Detect which cell encompasses the target text, then output its (X, Y) center coordinate. 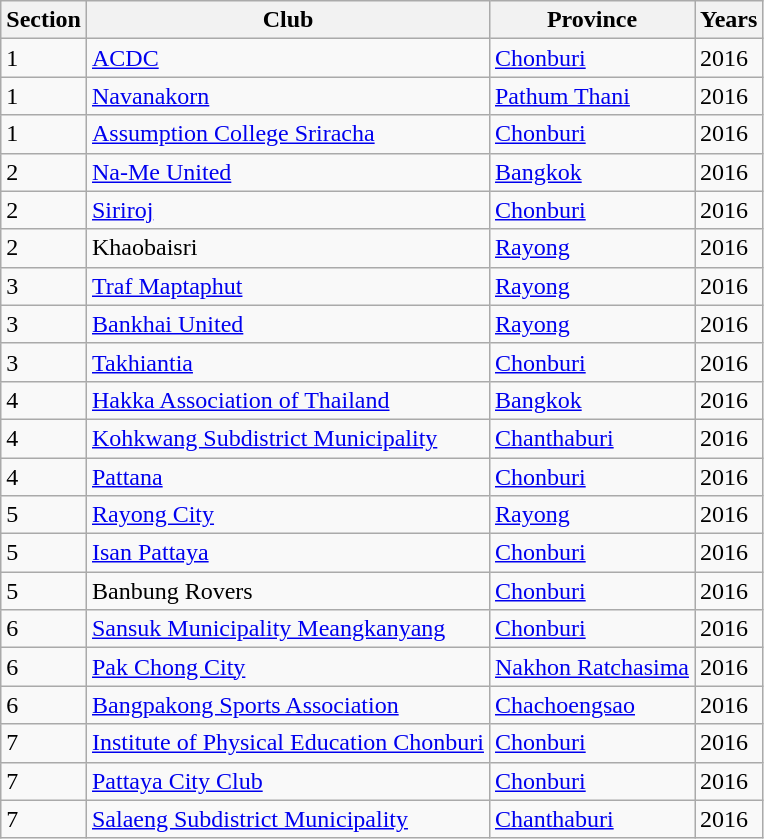
Chachoengsao (592, 705)
Bangpakong Sports Association (288, 705)
Isan Pattaya (288, 553)
Takhiantia (288, 362)
ACDC (288, 58)
Years (728, 20)
Pattana (288, 477)
Traf Maptaphut (288, 286)
Sansuk Municipality Meangkanyang (288, 629)
Section (44, 20)
Hakka Association of Thailand (288, 400)
Nakhon Ratchasima (592, 667)
Salaeng Subdistrict Municipality (288, 819)
Na-Me United (288, 172)
Rayong City (288, 515)
Khaobaisri (288, 248)
Assumption College Sriracha (288, 134)
Bankhai United (288, 324)
Kohkwang Subdistrict Municipality (288, 438)
Siriroj (288, 210)
Pattaya City Club (288, 781)
Province (592, 20)
Banbung Rovers (288, 591)
Navanakorn (288, 96)
Institute of Physical Education Chonburi (288, 743)
Pak Chong City (288, 667)
Club (288, 20)
Pathum Thani (592, 96)
